Search for the cell housing the specified text and yield its [X, Y] center coordinate. 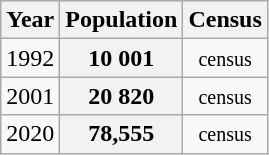
10 001 [122, 58]
20 820 [122, 96]
Year [30, 20]
Census [225, 20]
2020 [30, 134]
78,555 [122, 134]
1992 [30, 58]
Population [122, 20]
2001 [30, 96]
